Find where the given text appears and provide that cell's center as (X, Y) coordinate. 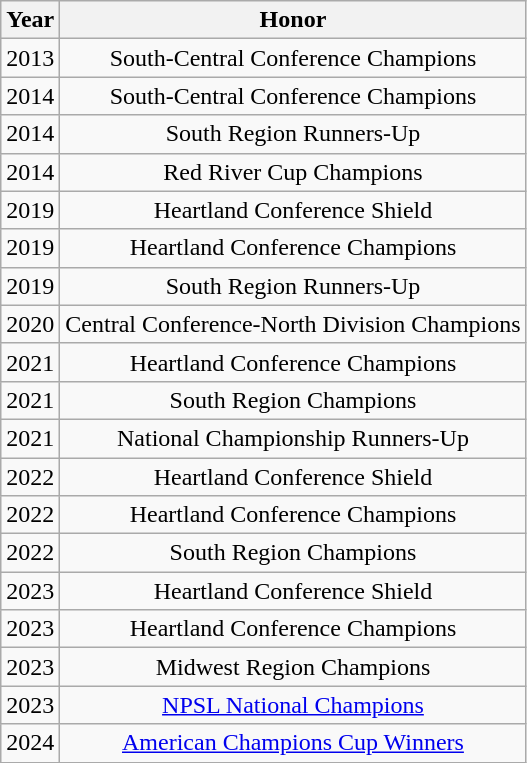
Red River Cup Champions (293, 172)
National Championship Runners-Up (293, 438)
2013 (30, 58)
NPSL National Champions (293, 705)
Honor (293, 20)
2020 (30, 324)
American Champions Cup Winners (293, 743)
Year (30, 20)
2024 (30, 743)
Midwest Region Champions (293, 667)
Central Conference-North Division Champions (293, 324)
